Determine the (x, y) coordinate at the center of the cell enclosing the given text.  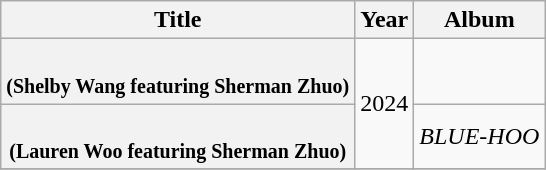
(Shelby Wang featuring Sherman Zhuo) (178, 72)
Year (384, 20)
Title (178, 20)
BLUE-HOO (480, 136)
Album (480, 20)
2024 (384, 104)
(Lauren Woo featuring Sherman Zhuo) (178, 136)
